Output the (x, y) coordinate of the center of the cell containing the given text.  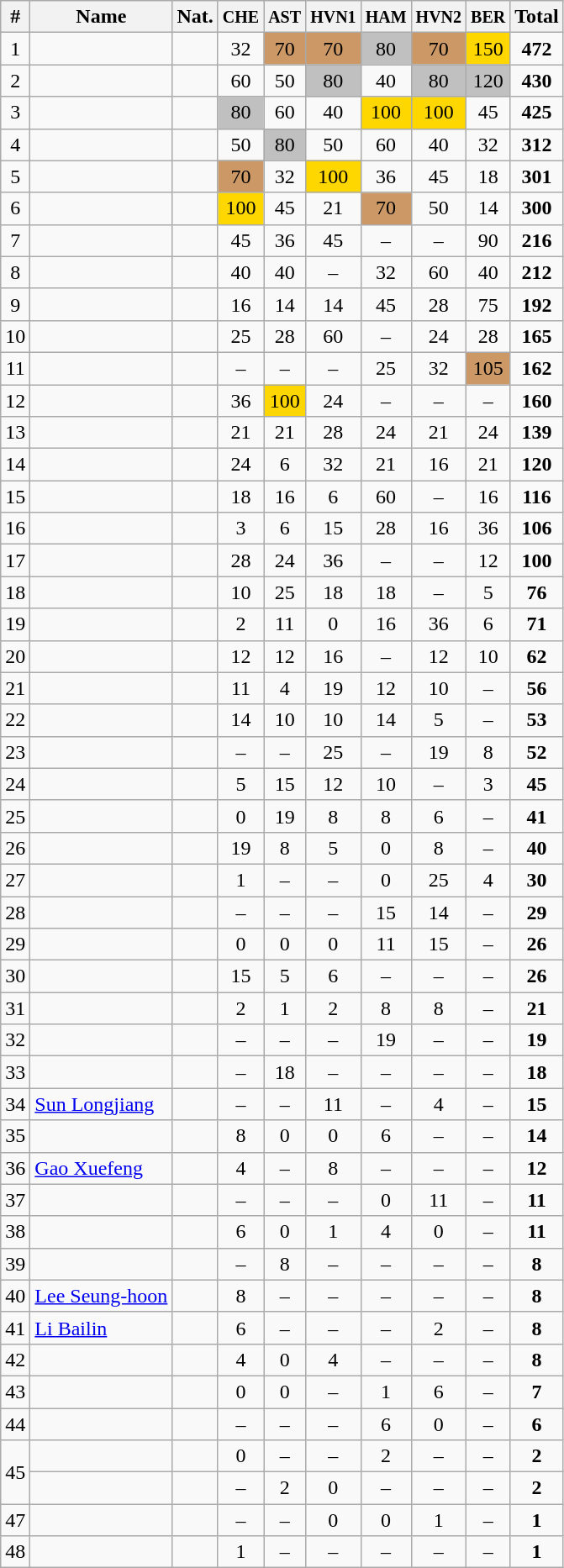
33 (15, 1072)
90 (488, 240)
Nat. (195, 17)
23 (15, 752)
27 (15, 880)
HAM (386, 17)
AST (285, 17)
39 (15, 1264)
160 (537, 401)
47 (15, 1520)
37 (15, 1200)
31 (15, 1008)
Lee Seung-hoon (101, 1296)
76 (537, 592)
38 (15, 1232)
13 (15, 433)
192 (537, 304)
Sun Longjiang (101, 1104)
212 (537, 272)
9 (15, 304)
312 (537, 145)
105 (488, 368)
425 (537, 113)
216 (537, 240)
17 (15, 560)
# (15, 17)
HVN1 (334, 17)
22 (15, 720)
56 (537, 688)
35 (15, 1136)
52 (537, 752)
62 (537, 656)
44 (15, 1424)
139 (537, 433)
BER (488, 17)
165 (537, 336)
42 (15, 1360)
301 (537, 176)
472 (537, 49)
CHE (240, 17)
48 (15, 1552)
20 (15, 656)
150 (488, 49)
Gao Xuefeng (101, 1168)
162 (537, 368)
Li Bailin (101, 1328)
53 (537, 720)
43 (15, 1392)
430 (537, 81)
75 (488, 304)
106 (537, 529)
Name (101, 17)
34 (15, 1104)
300 (537, 208)
71 (537, 624)
HVN2 (439, 17)
Total (537, 17)
116 (537, 497)
